Provide the (X, Y) coordinate of the cell's center where the given text is located.  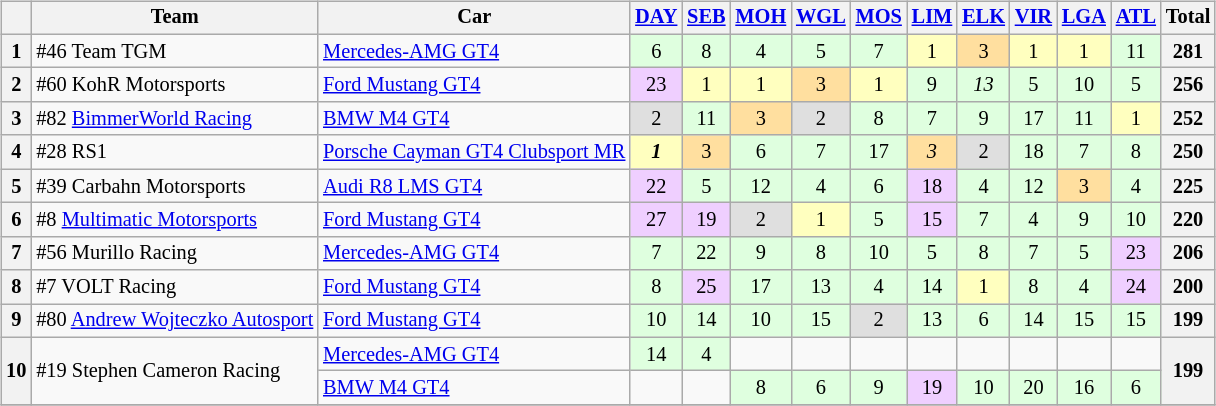
256 (1188, 85)
206 (1188, 253)
#82 BimmerWorld Racing (174, 119)
Car (474, 18)
252 (1188, 119)
200 (1188, 287)
Team (174, 18)
ATL (1136, 18)
#46 Team TGM (174, 51)
MOH (760, 18)
SEB (706, 18)
Porsche Cayman GT4 Clubsport MR (474, 152)
#19 Stephen Cameron Racing (174, 370)
#39 Carbahn Motorsports (174, 186)
250 (1188, 152)
DAY (656, 18)
#28 RS1 (174, 152)
#7 VOLT Racing (174, 287)
LGA (1084, 18)
20 (1034, 388)
27 (656, 220)
Audi R8 LMS GT4 (474, 186)
MOS (879, 18)
#8 Multimatic Motorsports (174, 220)
Total (1188, 18)
#56 Murillo Racing (174, 253)
LIM (932, 18)
#60 KohR Motorsports (174, 85)
ELK (984, 18)
281 (1188, 51)
25 (706, 287)
24 (1136, 287)
220 (1188, 220)
VIR (1034, 18)
225 (1188, 186)
WGL (821, 18)
#80 Andrew Wojteczko Autosport (174, 321)
16 (1084, 388)
